Capture the cell that displays the provided text and extract its (X, Y) central coordinate. 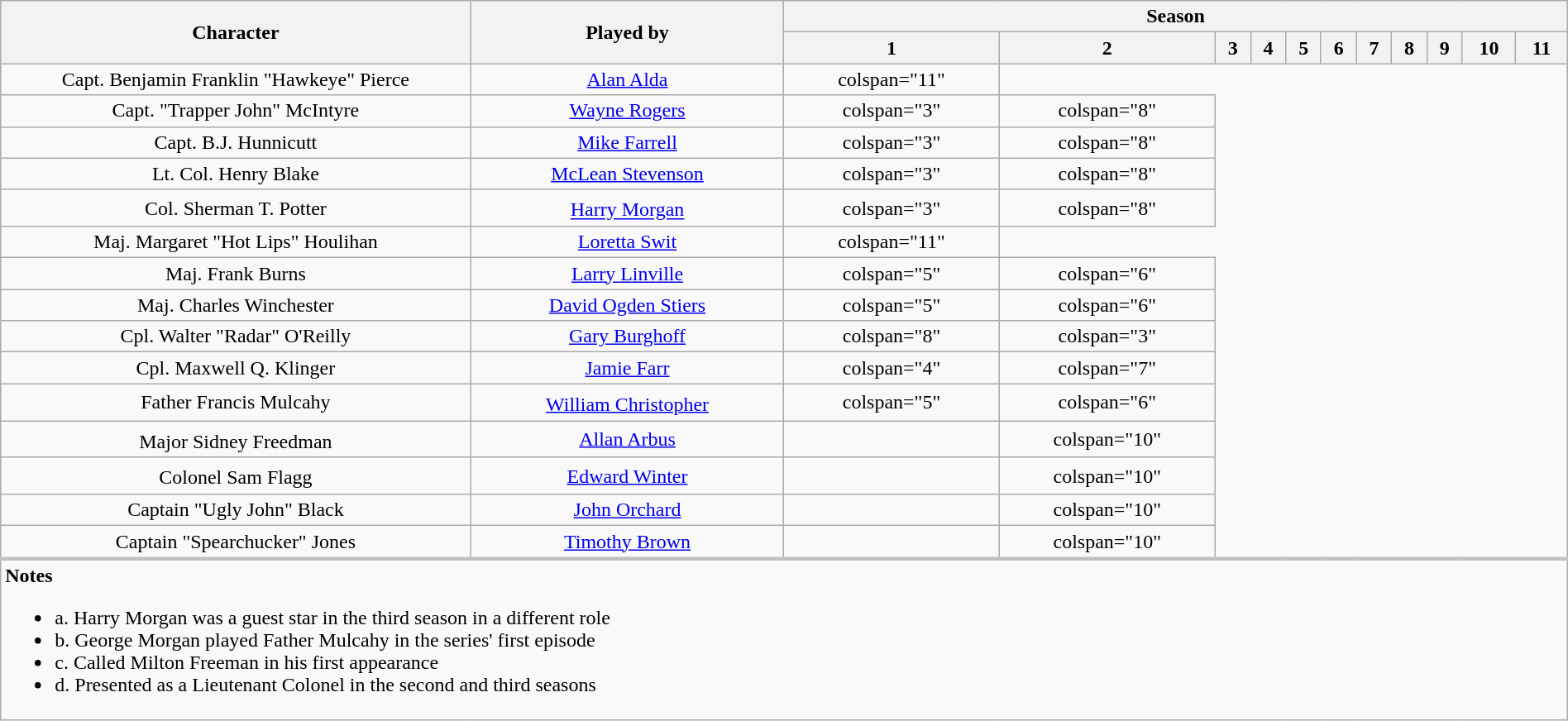
colspan="7" (1107, 368)
Timothy Brown (627, 542)
William Christopher (627, 402)
Cpl. Maxwell Q. Klinger (236, 368)
Mike Farrell (627, 142)
Father Francis Mulcahy (236, 402)
3 (1234, 48)
Season (1176, 17)
Alan Alda (627, 79)
Gary Burghoff (627, 337)
Lt. Col. Henry Blake (236, 174)
Character (236, 32)
9 (1444, 48)
Captain "Ugly John" Black (236, 510)
Captain "Spearchucker" Jones (236, 542)
Jamie Farr (627, 368)
Wayne Rogers (627, 111)
Edward Winter (627, 476)
2 (1107, 48)
1 (892, 48)
colspan="4" (892, 368)
6 (1338, 48)
Capt. B.J. Hunnicutt (236, 142)
Allan Arbus (627, 440)
Maj. Charles Winchester (236, 305)
Loretta Swit (627, 242)
Played by (627, 32)
5 (1303, 48)
10 (1489, 48)
Capt. "Trapper John" McIntyre (236, 111)
Harry Morgan (627, 208)
Colonel Sam Flagg (236, 476)
Maj. Frank Burns (236, 274)
Major Sidney Freedman (236, 440)
11 (1542, 48)
Maj. Margaret "Hot Lips" Houlihan (236, 242)
Col. Sherman T. Potter (236, 208)
John Orchard (627, 510)
Cpl. Walter "Radar" O'Reilly (236, 337)
McLean Stevenson (627, 174)
4 (1269, 48)
Larry Linville (627, 274)
Capt. Benjamin Franklin "Hawkeye" Pierce (236, 79)
7 (1374, 48)
8 (1409, 48)
David Ogden Stiers (627, 305)
